Capture the cell that displays the provided text and extract its (X, Y) central coordinate. 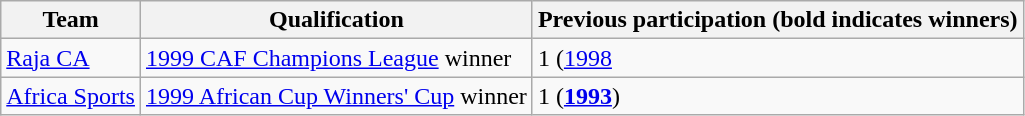
1 (1993) (778, 96)
Previous participation (bold indicates winners) (778, 20)
Raja CA (71, 58)
1999 African Cup Winners' Cup winner (336, 96)
Africa Sports (71, 96)
1999 CAF Champions League winner (336, 58)
Qualification (336, 20)
1 (1998 (778, 58)
Team (71, 20)
